Return the (x, y) coordinate for the center point of the cell that contains the specified text.  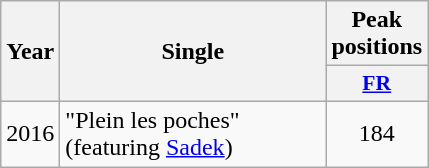
FR (377, 84)
2016 (30, 134)
Year (30, 52)
"Plein les poches"(featuring Sadek) (193, 134)
Peak positions (377, 34)
184 (377, 134)
Single (193, 52)
